Return the [x, y] coordinate for the center point of the cell that contains the specified text.  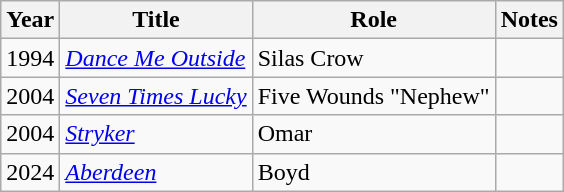
Role [374, 20]
Dance Me Outside [156, 58]
Omar [374, 134]
Silas Crow [374, 58]
Boyd [374, 172]
Title [156, 20]
Stryker [156, 134]
Aberdeen [156, 172]
Notes [529, 20]
Seven Times Lucky [156, 96]
Five Wounds "Nephew" [374, 96]
Year [30, 20]
2024 [30, 172]
1994 [30, 58]
